Search for the cell housing the specified text and yield its (x, y) center coordinate. 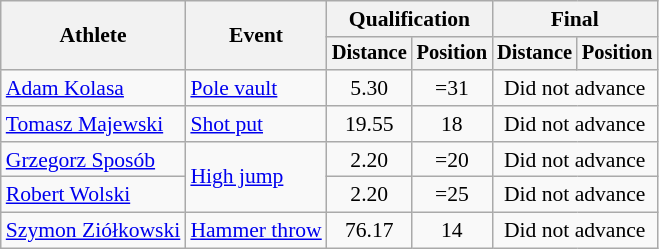
18 (452, 124)
Adam Kolasa (94, 88)
Final (574, 19)
5.30 (370, 88)
14 (452, 231)
Shot put (256, 124)
Grzegorz Sposób (94, 160)
Event (256, 36)
Robert Wolski (94, 195)
=25 (452, 195)
Hammer throw (256, 231)
19.55 (370, 124)
Tomasz Majewski (94, 124)
Athlete (94, 36)
=20 (452, 160)
Szymon Ziółkowski (94, 231)
Qualification (410, 19)
Pole vault (256, 88)
=31 (452, 88)
76.17 (370, 231)
High jump (256, 178)
